Detect which cell encompasses the target text, then output its [X, Y] center coordinate. 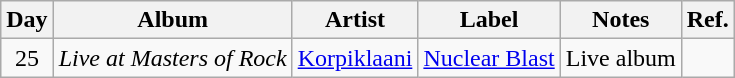
Album [172, 20]
Live at Masters of Rock [172, 58]
Label [489, 20]
Ref. [708, 20]
Live album [620, 58]
Day [27, 20]
Korpiklaani [355, 58]
Notes [620, 20]
Artist [355, 20]
25 [27, 58]
Nuclear Blast [489, 58]
